Return [X, Y] of the center of cell containing provided text 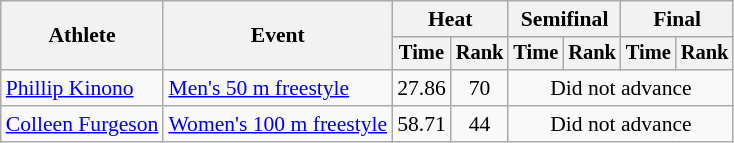
Women's 100 m freestyle [278, 124]
44 [480, 124]
Heat [450, 19]
Men's 50 m freestyle [278, 88]
Phillip Kinono [82, 88]
Athlete [82, 36]
Colleen Furgeson [82, 124]
27.86 [422, 88]
Semifinal [564, 19]
Final [677, 19]
70 [480, 88]
58.71 [422, 124]
Event [278, 36]
